Determine the (x, y) coordinate at the center of the cell enclosing the given text.  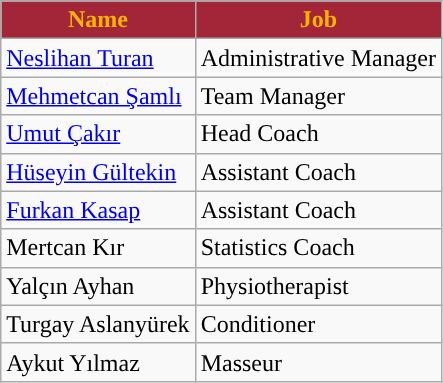
Team Manager (318, 96)
Neslihan Turan (98, 58)
Name (98, 20)
Conditioner (318, 324)
Job (318, 20)
Masseur (318, 362)
Administrative Manager (318, 58)
Turgay Aslanyürek (98, 324)
Furkan Kasap (98, 210)
Aykut Yılmaz (98, 362)
Hüseyin Gültekin (98, 172)
Umut Çakır (98, 134)
Mertcan Kır (98, 248)
Head Coach (318, 134)
Statistics Coach (318, 248)
Physiotherapist (318, 286)
Yalçın Ayhan (98, 286)
Mehmetcan Şamlı (98, 96)
